Scan for the cell matching the given text and deliver its (x, y) coordinate at center. 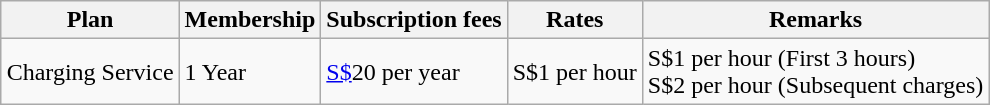
Subscription fees (414, 20)
Rates (574, 20)
Remarks (816, 20)
Membership (250, 20)
1 Year (250, 72)
S$1 per hour (574, 72)
S$20 per year (414, 72)
Plan (90, 20)
Charging Service (90, 72)
S$1 per hour (First 3 hours) S$2 per hour (Subsequent charges) (816, 72)
